Detect which cell encompasses the target text, then output its [X, Y] center coordinate. 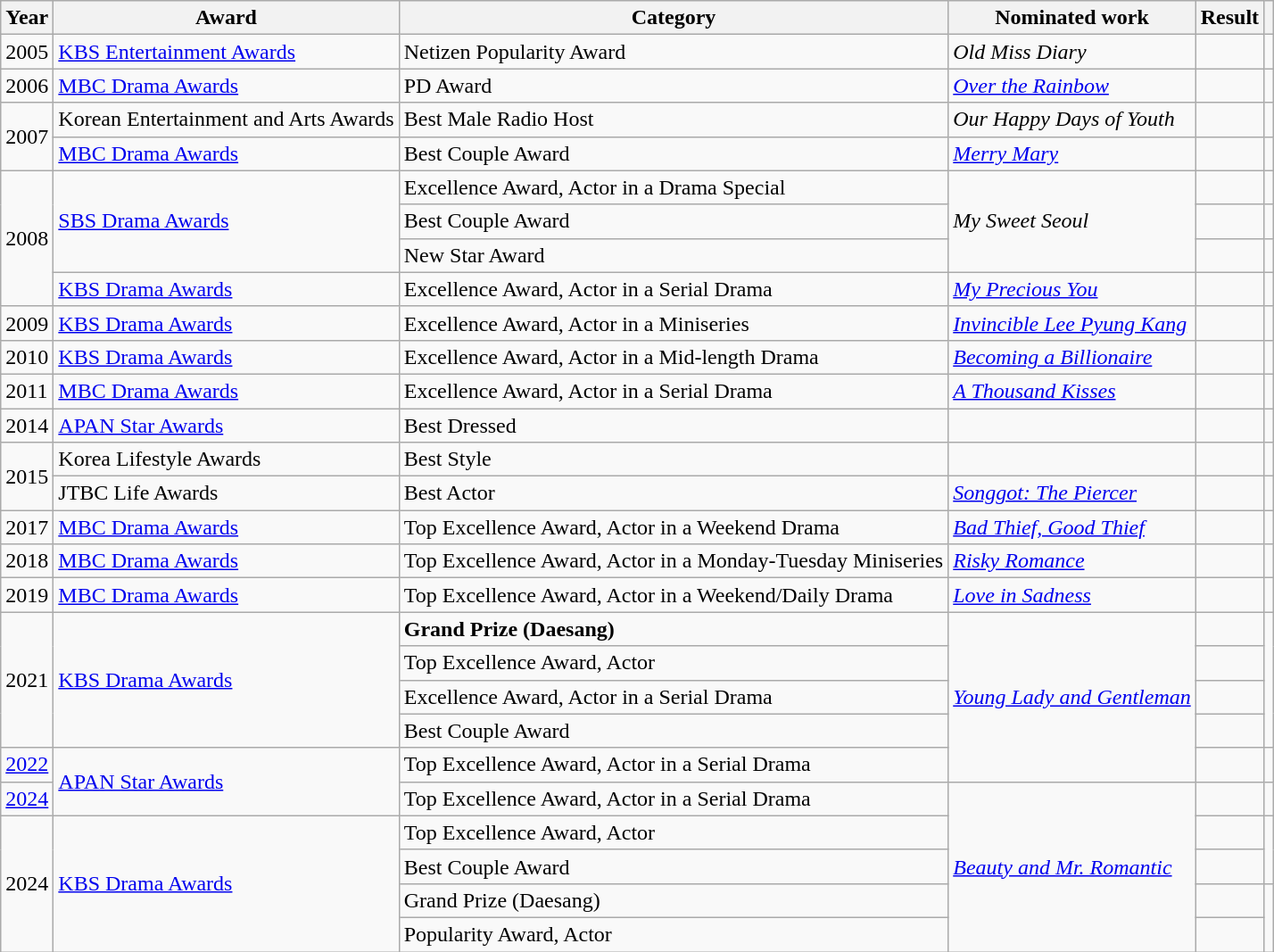
Nominated work [1072, 18]
Excellence Award, Actor in a Miniseries [673, 323]
2005 [27, 52]
Invincible Lee Pyung Kang [1072, 323]
2014 [27, 426]
2019 [27, 595]
Love in Sadness [1072, 595]
SBS Drama Awards [227, 221]
Best Actor [673, 493]
Korean Entertainment and Arts Awards [227, 120]
2008 [27, 238]
Excellence Award, Actor in a Drama Special [673, 187]
KBS Entertainment Awards [227, 52]
Netizen Popularity Award [673, 52]
Top Excellence Award, Actor in a Weekend/Daily Drama [673, 595]
2007 [27, 137]
Korea Lifestyle Awards [227, 459]
Award [227, 18]
Over the Rainbow [1072, 86]
2010 [27, 357]
Young Lady and Gentleman [1072, 697]
Top Excellence Award, Actor in a Monday-Tuesday Miniseries [673, 561]
Popularity Award, Actor [673, 934]
Beauty and Mr. Romantic [1072, 866]
Becoming a Billionaire [1072, 357]
2022 [27, 765]
Best Male Radio Host [673, 120]
Our Happy Days of Youth [1072, 120]
Best Style [673, 459]
PD Award [673, 86]
Songgot: The Piercer [1072, 493]
My Precious You [1072, 289]
2018 [27, 561]
2017 [27, 527]
Risky Romance [1072, 561]
Category [673, 18]
2009 [27, 323]
Excellence Award, Actor in a Mid-length Drama [673, 357]
A Thousand Kisses [1072, 391]
Year [27, 18]
My Sweet Seoul [1072, 221]
Result [1229, 18]
Best Dressed [673, 426]
New Star Award [673, 255]
2021 [27, 680]
2015 [27, 476]
Merry Mary [1072, 153]
JTBC Life Awards [227, 493]
Old Miss Diary [1072, 52]
Top Excellence Award, Actor in a Weekend Drama [673, 527]
Bad Thief, Good Thief [1072, 527]
2006 [27, 86]
2011 [27, 391]
